Return the [x, y] coordinate for the center point of the cell that contains the specified text.  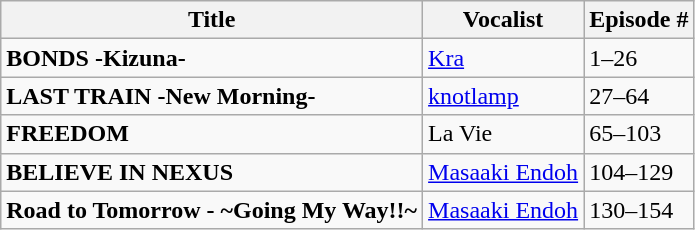
Kra [504, 58]
27–64 [639, 96]
LAST TRAIN -New Morning- [212, 96]
Vocalist [504, 20]
130–154 [639, 210]
FREEDOM [212, 134]
Road to Tomorrow - ~Going My Way!!~ [212, 210]
Episode # [639, 20]
BONDS -Kizuna- [212, 58]
La Vie [504, 134]
1–26 [639, 58]
65–103 [639, 134]
Title [212, 20]
BELIEVE IN NEXUS [212, 172]
knotlamp [504, 96]
104–129 [639, 172]
